Scan for the cell matching the given text and deliver its (x, y) coordinate at center. 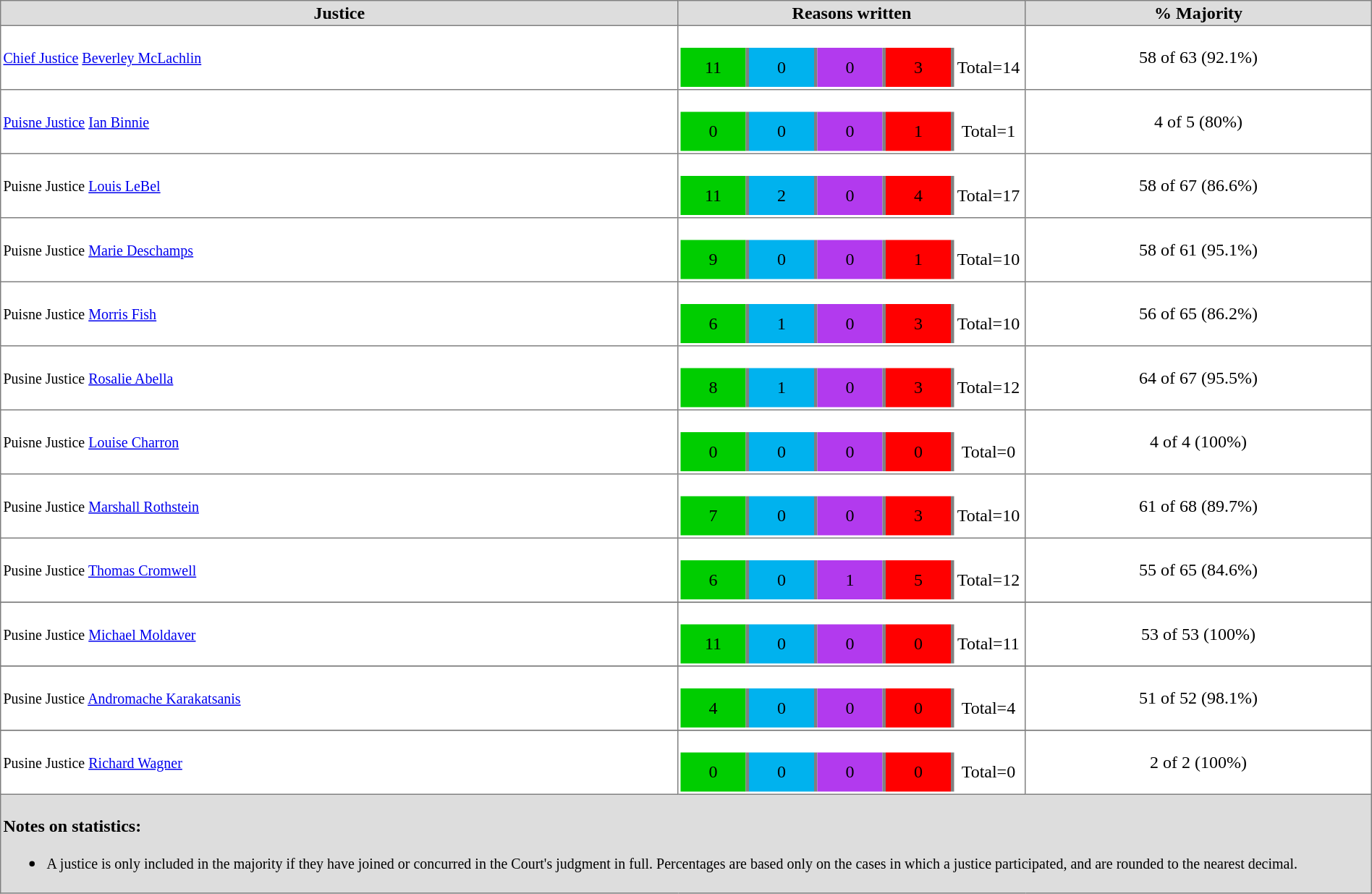
4 of 4 (100%) (1198, 442)
Pusine Justice Michael Moldaver (339, 634)
4 of 5 (80%) (1198, 122)
Total=14 (988, 67)
6 0 1 5 Total=12 (852, 570)
58 of 63 (92.1%) (1198, 57)
58 of 67 (86.6%) (1198, 185)
53 of 53 (100%) (1198, 634)
Pusine Justice Marshall Rothstein (339, 506)
11 0 0 3 Total=14 (852, 57)
56 of 65 (86.2%) (1198, 313)
61 of 68 (89.7%) (1198, 506)
Puisne Justice Louise Charron (339, 442)
11 2 0 4 Total=17 (852, 185)
Pusine Justice Richard Wagner (339, 762)
Total=17 (988, 195)
2 of 2 (100%) (1198, 762)
6 1 0 3 Total=10 (852, 313)
Total=4 (988, 708)
Puisne Justice Louis LeBel (339, 185)
% Majority (1198, 13)
Pusine Justice Andromache Karakatsanis (339, 698)
8 1 0 3 Total=12 (852, 378)
7 (713, 516)
8 (713, 387)
5 (918, 580)
64 of 67 (95.5%) (1198, 378)
9 0 0 1 Total=10 (852, 250)
Total=11 (988, 644)
11 0 0 0 Total=11 (852, 634)
Reasons written (852, 13)
55 of 65 (84.6%) (1198, 570)
4 0 0 0 Total=4 (852, 698)
Pusine Justice Thomas Cromwell (339, 570)
51 of 52 (98.1%) (1198, 698)
0 0 0 1 Total=1 (852, 122)
2 (782, 195)
7 0 0 3 Total=10 (852, 506)
9 (713, 260)
Puisne Justice Morris Fish (339, 313)
Puisne Justice Ian Binnie (339, 122)
Total=1 (988, 131)
58 of 61 (95.1%) (1198, 250)
Justice (339, 13)
Pusine Justice Rosalie Abella (339, 378)
Chief Justice Beverley McLachlin (339, 57)
Puisne Justice Marie Deschamps (339, 250)
